Extract the [x, y] coordinate from the center of the cell holding the provided text.  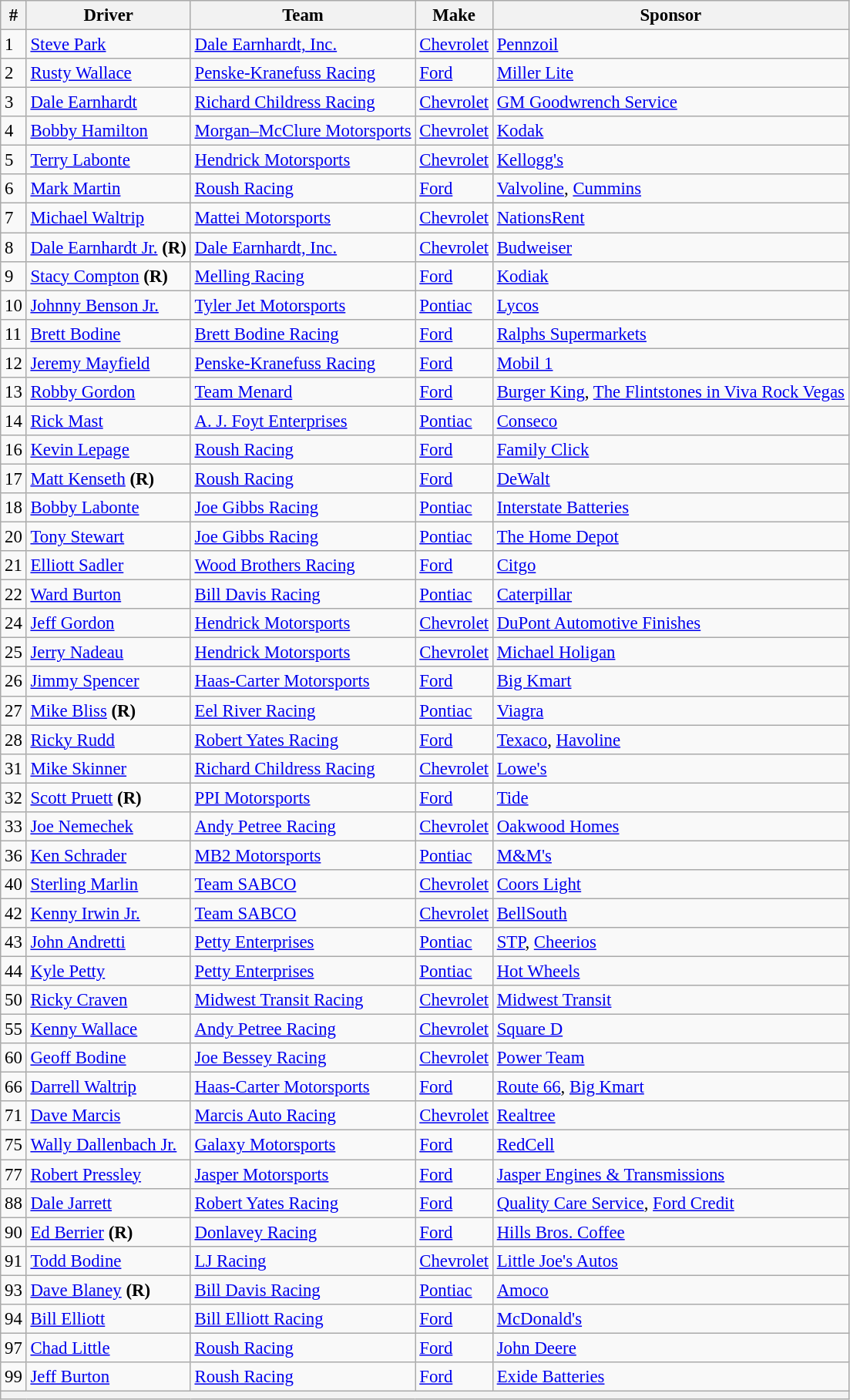
MB2 Motorsports [303, 855]
13 [14, 392]
A. J. Foyt Enterprises [303, 421]
Texaco, Havoline [670, 740]
Brett Bodine [108, 334]
32 [14, 797]
21 [14, 566]
77 [14, 1174]
Bill Elliott [108, 1319]
Big Kmart [670, 682]
5 [14, 160]
Ralphs Supermarkets [670, 334]
Oakwood Homes [670, 827]
Rusty Wallace [108, 73]
12 [14, 363]
Galaxy Motorsports [303, 1145]
Kellogg's [670, 160]
Bobby Hamilton [108, 131]
Burger King, The Flintstones in Viva Rock Vegas [670, 392]
Hills Bros. Coffee [670, 1232]
Jimmy Spencer [108, 682]
Miller Lite [670, 73]
Valvoline, Cummins [670, 189]
16 [14, 450]
50 [14, 1000]
Steve Park [108, 45]
28 [14, 740]
Little Joe's Autos [670, 1261]
Tony Stewart [108, 537]
6 [14, 189]
Jeremy Mayfield [108, 363]
Ricky Craven [108, 1000]
Tide [670, 797]
Realtree [670, 1116]
Team Menard [303, 392]
Jeff Gordon [108, 623]
3 [14, 102]
Melling Racing [303, 276]
33 [14, 827]
Joe Bessey Racing [303, 1058]
Citgo [670, 566]
Jerry Nadeau [108, 653]
24 [14, 623]
Jeff Burton [108, 1377]
Ken Schrader [108, 855]
GM Goodwrench Service [670, 102]
Ed Berrier (R) [108, 1232]
NationsRent [670, 218]
18 [14, 508]
Mattei Motorsports [303, 218]
# [14, 15]
Conseco [670, 421]
Kenny Wallace [108, 1029]
Chad Little [108, 1348]
Michael Holigan [670, 653]
91 [14, 1261]
36 [14, 855]
17 [14, 478]
Kenny Irwin Jr. [108, 913]
Darrell Waltrip [108, 1087]
1 [14, 45]
Dale Earnhardt Jr. (R) [108, 247]
Kodak [670, 131]
42 [14, 913]
Elliott Sadler [108, 566]
RedCell [670, 1145]
Square D [670, 1029]
Amoco [670, 1290]
Lowe's [670, 768]
Dale Jarrett [108, 1203]
44 [14, 972]
M&M's [670, 855]
Dale Earnhardt [108, 102]
9 [14, 276]
PPI Motorsports [303, 797]
Midwest Transit Racing [303, 1000]
Eel River Racing [303, 710]
Jasper Engines & Transmissions [670, 1174]
Family Click [670, 450]
27 [14, 710]
43 [14, 942]
Scott Pruett (R) [108, 797]
Driver [108, 15]
The Home Depot [670, 537]
DeWalt [670, 478]
14 [14, 421]
Coors Light [670, 885]
7 [14, 218]
10 [14, 305]
Kyle Petty [108, 972]
Stacy Compton (R) [108, 276]
Marcis Auto Racing [303, 1116]
STP, Cheerios [670, 942]
Pennzoil [670, 45]
2 [14, 73]
Interstate Batteries [670, 508]
Wally Dallenbach Jr. [108, 1145]
Midwest Transit [670, 1000]
Ward Burton [108, 595]
Dave Marcis [108, 1116]
Matt Kenseth (R) [108, 478]
Ricky Rudd [108, 740]
Joe Nemechek [108, 827]
Exide Batteries [670, 1377]
Morgan–McClure Motorsports [303, 131]
93 [14, 1290]
Dave Blaney (R) [108, 1290]
Bill Elliott Racing [303, 1319]
Geoff Bodine [108, 1058]
Donlavey Racing [303, 1232]
88 [14, 1203]
Mike Bliss (R) [108, 710]
75 [14, 1145]
71 [14, 1116]
Quality Care Service, Ford Credit [670, 1203]
Caterpillar [670, 595]
90 [14, 1232]
John Andretti [108, 942]
Tyler Jet Motorsports [303, 305]
Todd Bodine [108, 1261]
11 [14, 334]
Robert Pressley [108, 1174]
97 [14, 1348]
John Deere [670, 1348]
BellSouth [670, 913]
Johnny Benson Jr. [108, 305]
Mark Martin [108, 189]
22 [14, 595]
Mike Skinner [108, 768]
Robby Gordon [108, 392]
Route 66, Big Kmart [670, 1087]
Rick Mast [108, 421]
Lycos [670, 305]
LJ Racing [303, 1261]
Sponsor [670, 15]
4 [14, 131]
Hot Wheels [670, 972]
Bobby Labonte [108, 508]
99 [14, 1377]
8 [14, 247]
26 [14, 682]
Brett Bodine Racing [303, 334]
94 [14, 1319]
Wood Brothers Racing [303, 566]
60 [14, 1058]
DuPont Automotive Finishes [670, 623]
Michael Waltrip [108, 218]
Sterling Marlin [108, 885]
Power Team [670, 1058]
McDonald's [670, 1319]
Jasper Motorsports [303, 1174]
Team [303, 15]
Kevin Lepage [108, 450]
31 [14, 768]
55 [14, 1029]
Budweiser [670, 247]
Viagra [670, 710]
20 [14, 537]
Terry Labonte [108, 160]
40 [14, 885]
Mobil 1 [670, 363]
Make [454, 15]
Kodiak [670, 276]
25 [14, 653]
66 [14, 1087]
